Return (X, Y) of the center of cell containing provided text 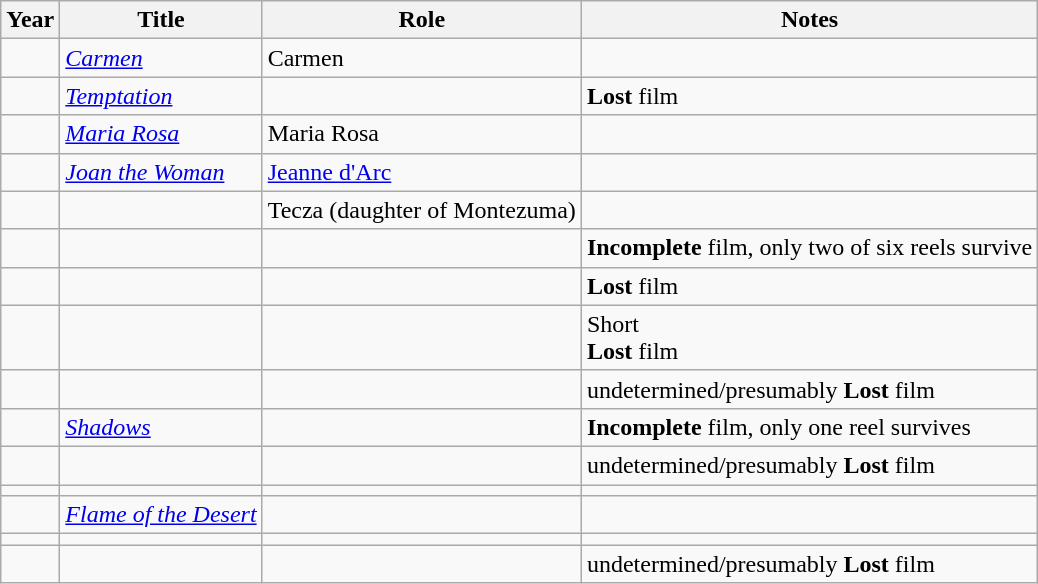
Role (422, 20)
Tecza (daughter of Montezuma) (422, 210)
Year (30, 20)
Title (161, 20)
Flame of the Desert (161, 515)
Incomplete film, only one reel survives (809, 427)
Joan the Woman (161, 172)
Temptation (161, 96)
Jeanne d'Arc (422, 172)
Short Lost film (809, 338)
Notes (809, 20)
Shadows (161, 427)
Incomplete film, only two of six reels survive (809, 248)
